Return [x, y] of the center of cell containing provided text 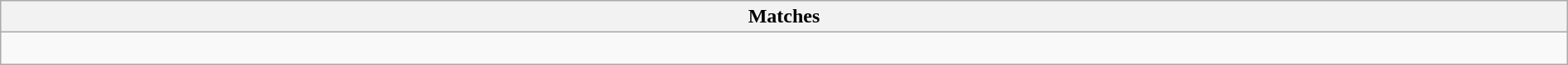
Matches [784, 17]
